Capture the cell that displays the provided text and extract its (x, y) central coordinate. 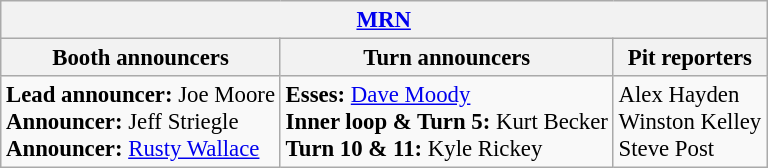
Alex HaydenWinston KelleySteve Post (690, 122)
Lead announcer: Joe MooreAnnouncer: Jeff StriegleAnnouncer: Rusty Wallace (141, 122)
Pit reporters (690, 58)
Esses: Dave Moody Inner loop & Turn 5: Kurt BeckerTurn 10 & 11: Kyle Rickey (446, 122)
Turn announcers (446, 58)
MRN (384, 20)
Booth announcers (141, 58)
